Scan for the cell matching the given text and deliver its (x, y) coordinate at center. 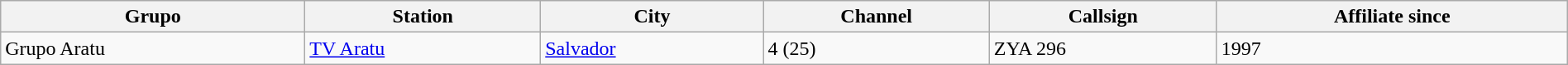
1997 (1392, 48)
TV Aratu (423, 48)
Callsign (1103, 17)
City (652, 17)
Grupo Aratu (153, 48)
Affiliate since (1392, 17)
Station (423, 17)
Channel (877, 17)
Grupo (153, 17)
4 (25) (877, 48)
Salvador (652, 48)
ZYA 296 (1103, 48)
